Pinpoint the cell where the given text exists, returning its (X, Y) midpoint coordinate. 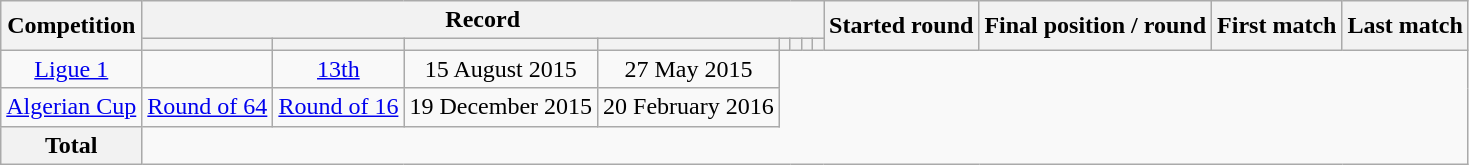
13th (338, 69)
Final position / round (1096, 26)
Round of 16 (338, 107)
Last match (1405, 26)
19 December 2015 (501, 107)
Algerian Cup (72, 107)
Record (483, 20)
20 February 2016 (689, 107)
27 May 2015 (689, 69)
15 August 2015 (501, 69)
First match (1277, 26)
Started round (902, 26)
Round of 64 (208, 107)
Total (72, 145)
Ligue 1 (72, 69)
Competition (72, 26)
